Scan for the cell matching the given text and deliver its [X, Y] coordinate at center. 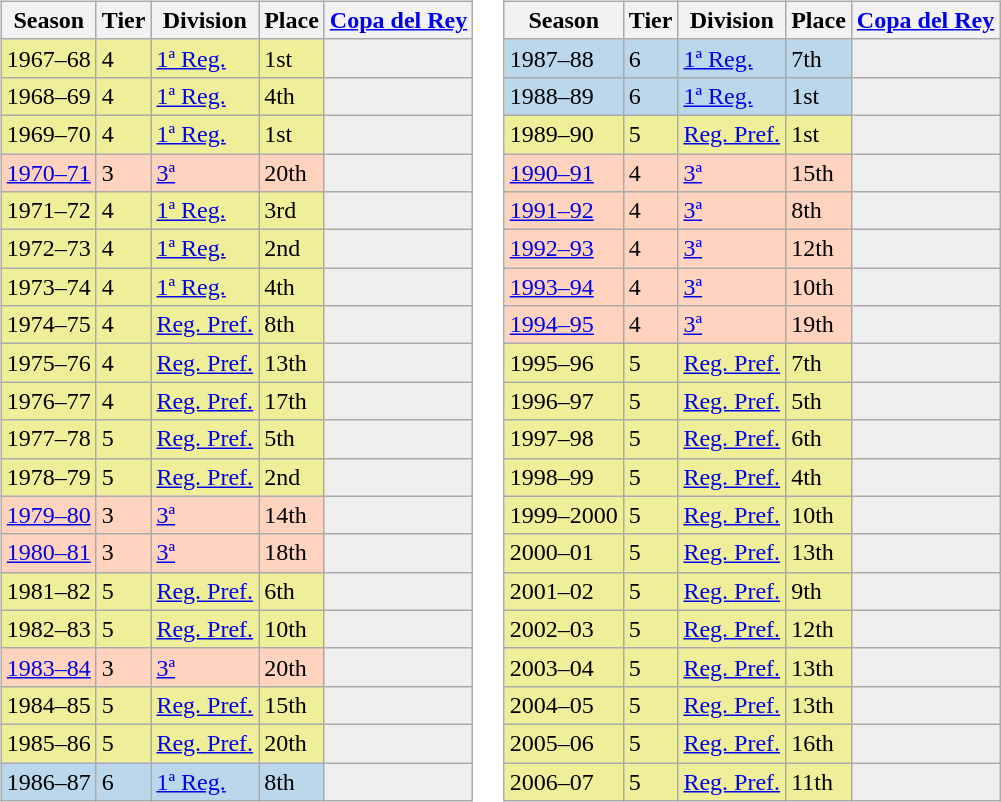
14th [292, 515]
1989–90 [564, 134]
17th [292, 401]
1979–80 [48, 515]
1971–72 [48, 211]
2005–06 [564, 743]
1974–75 [48, 325]
1968–69 [48, 96]
2000–01 [564, 553]
1998–99 [564, 477]
1976–77 [48, 401]
19th [819, 325]
18th [292, 553]
1985–86 [48, 743]
1978–79 [48, 477]
1997–98 [564, 439]
1993–94 [564, 287]
1972–73 [48, 249]
1996–97 [564, 401]
1999–2000 [564, 515]
2001–02 [564, 591]
1986–87 [48, 781]
2006–07 [564, 781]
1967–68 [48, 58]
1991–92 [564, 211]
1994–95 [564, 325]
1990–91 [564, 173]
1977–78 [48, 439]
1987–88 [564, 58]
1975–76 [48, 363]
1970–71 [48, 173]
1982–83 [48, 629]
16th [819, 743]
1983–84 [48, 667]
1973–74 [48, 287]
11th [819, 781]
1981–82 [48, 591]
1980–81 [48, 553]
2003–04 [564, 667]
9th [819, 591]
1969–70 [48, 134]
2004–05 [564, 705]
3rd [292, 211]
1988–89 [564, 96]
1995–96 [564, 363]
1984–85 [48, 705]
2002–03 [564, 629]
1992–93 [564, 249]
